Pinpoint the cell where the given text exists, returning its (X, Y) midpoint coordinate. 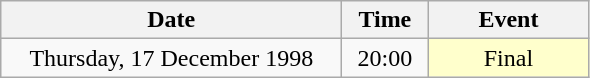
Time (385, 20)
20:00 (385, 58)
Thursday, 17 December 1998 (172, 58)
Date (172, 20)
Event (508, 20)
Final (508, 58)
